Extract the [x, y] coordinate from the center of the cell holding the provided text.  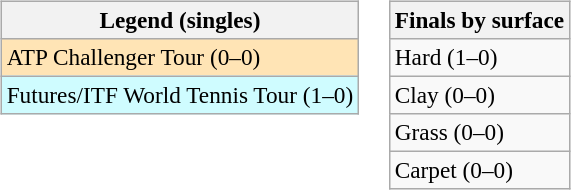
ATP Challenger Tour (0–0) [180, 57]
Clay (0–0) [479, 95]
Hard (1–0) [479, 57]
Legend (singles) [180, 20]
Carpet (0–0) [479, 171]
Grass (0–0) [479, 133]
Finals by surface [479, 20]
Futures/ITF World Tennis Tour (1–0) [180, 95]
